Output the [x, y] coordinate of the center of the cell containing the given text.  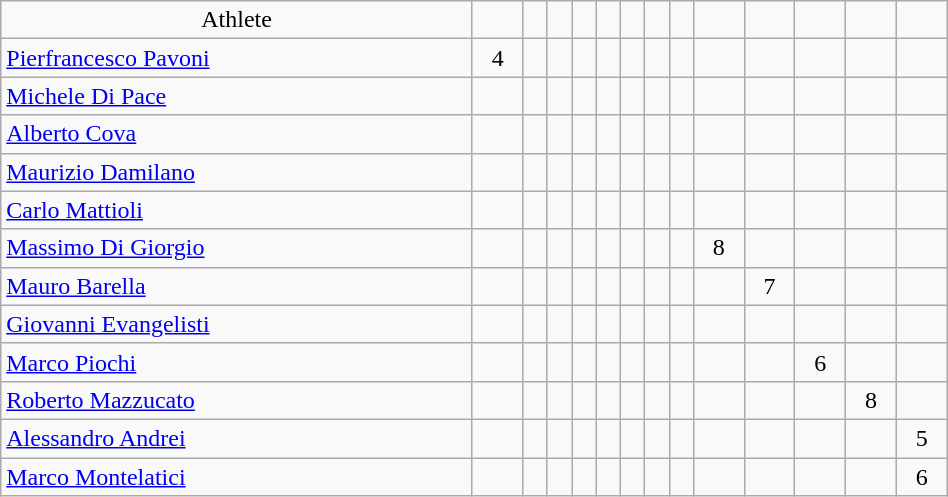
Michele Di Pace [237, 96]
Marco Montelatici [237, 477]
4 [498, 58]
Athlete [237, 20]
5 [922, 438]
Giovanni Evangelisti [237, 324]
Carlo Mattioli [237, 210]
Maurizio Damilano [237, 172]
Marco Piochi [237, 362]
Alessandro Andrei [237, 438]
Alberto Cova [237, 134]
Massimo Di Giorgio [237, 248]
Pierfrancesco Pavoni [237, 58]
7 [770, 286]
Mauro Barella [237, 286]
Roberto Mazzucato [237, 400]
